Detect which cell encompasses the target text, then output its (X, Y) center coordinate. 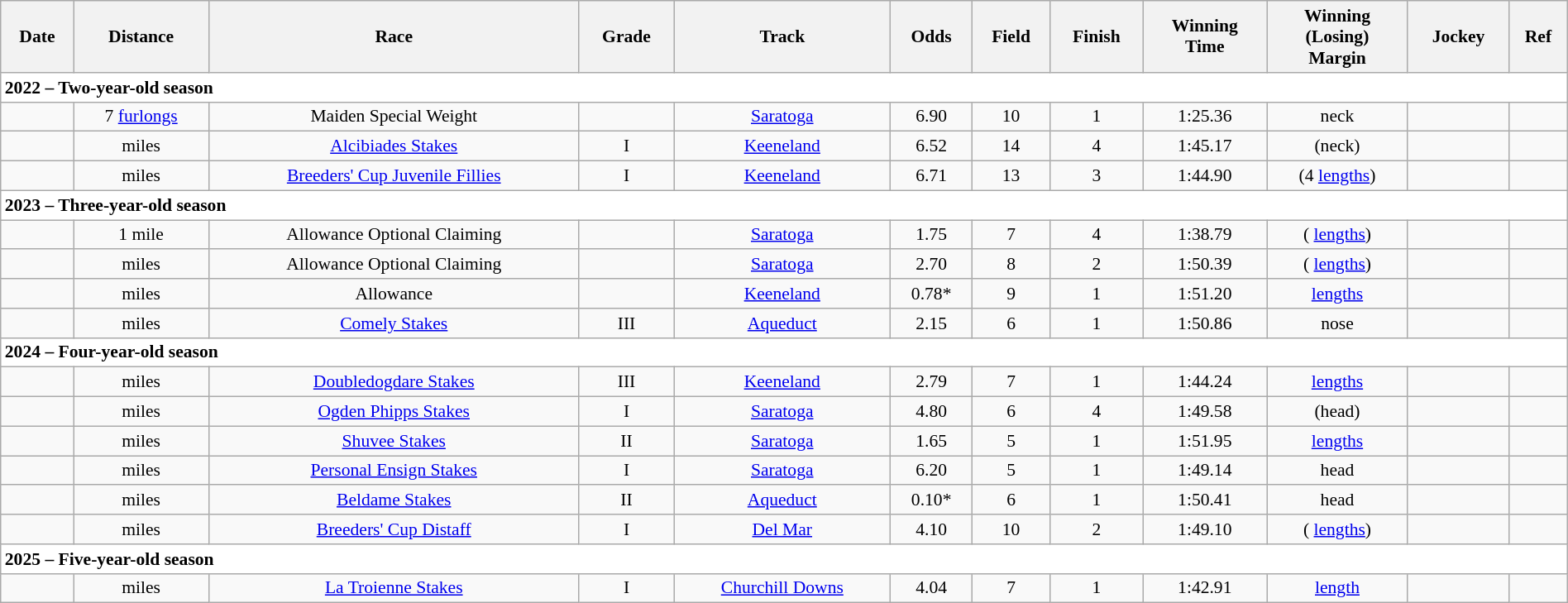
Winning(Losing)Margin (1338, 36)
Breeders' Cup Distaff (394, 529)
(head) (1338, 412)
1:25.36 (1204, 117)
6.71 (931, 176)
Odds (931, 36)
Alcibiades Stakes (394, 146)
7 furlongs (141, 117)
Personal Ensign Stakes (394, 471)
neck (1338, 117)
14 (1011, 146)
Finish (1097, 36)
La Troienne Stakes (394, 588)
4.10 (931, 529)
2.70 (931, 265)
Allowance (394, 294)
1:44.24 (1204, 382)
1.65 (931, 441)
1:51.95 (1204, 441)
9 (1011, 294)
Track (782, 36)
1:51.20 (1204, 294)
Del Mar (782, 529)
2025 – Five-year-old season (784, 559)
13 (1011, 176)
1.75 (931, 235)
(neck) (1338, 146)
Doubledogdare Stakes (394, 382)
length (1338, 588)
1:45.17 (1204, 146)
1:38.79 (1204, 235)
4.04 (931, 588)
Ref (1538, 36)
Comely Stakes (394, 323)
1:49.14 (1204, 471)
4.80 (931, 412)
3 (1097, 176)
2.15 (931, 323)
6.20 (931, 471)
Distance (141, 36)
Race (394, 36)
0.78* (931, 294)
1:42.91 (1204, 588)
Maiden Special Weight (394, 117)
Grade (626, 36)
1:44.90 (1204, 176)
Ogden Phipps Stakes (394, 412)
1:50.41 (1204, 500)
nose (1338, 323)
Breeders' Cup Juvenile Fillies (394, 176)
1 mile (141, 235)
Field (1011, 36)
6.52 (931, 146)
Jockey (1458, 36)
WinningTime (1204, 36)
1:49.10 (1204, 529)
Churchill Downs (782, 588)
Beldame Stakes (394, 500)
Date (37, 36)
8 (1011, 265)
1:50.86 (1204, 323)
0.10* (931, 500)
2022 – Two-year-old season (784, 88)
2.79 (931, 382)
(4 lengths) (1338, 176)
6.90 (931, 117)
2023 – Three-year-old season (784, 205)
1:50.39 (1204, 265)
1:49.58 (1204, 412)
2024 – Four-year-old season (784, 352)
Shuvee Stakes (394, 441)
